Provide the [x, y] coordinate of the cell's center where the given text is located.  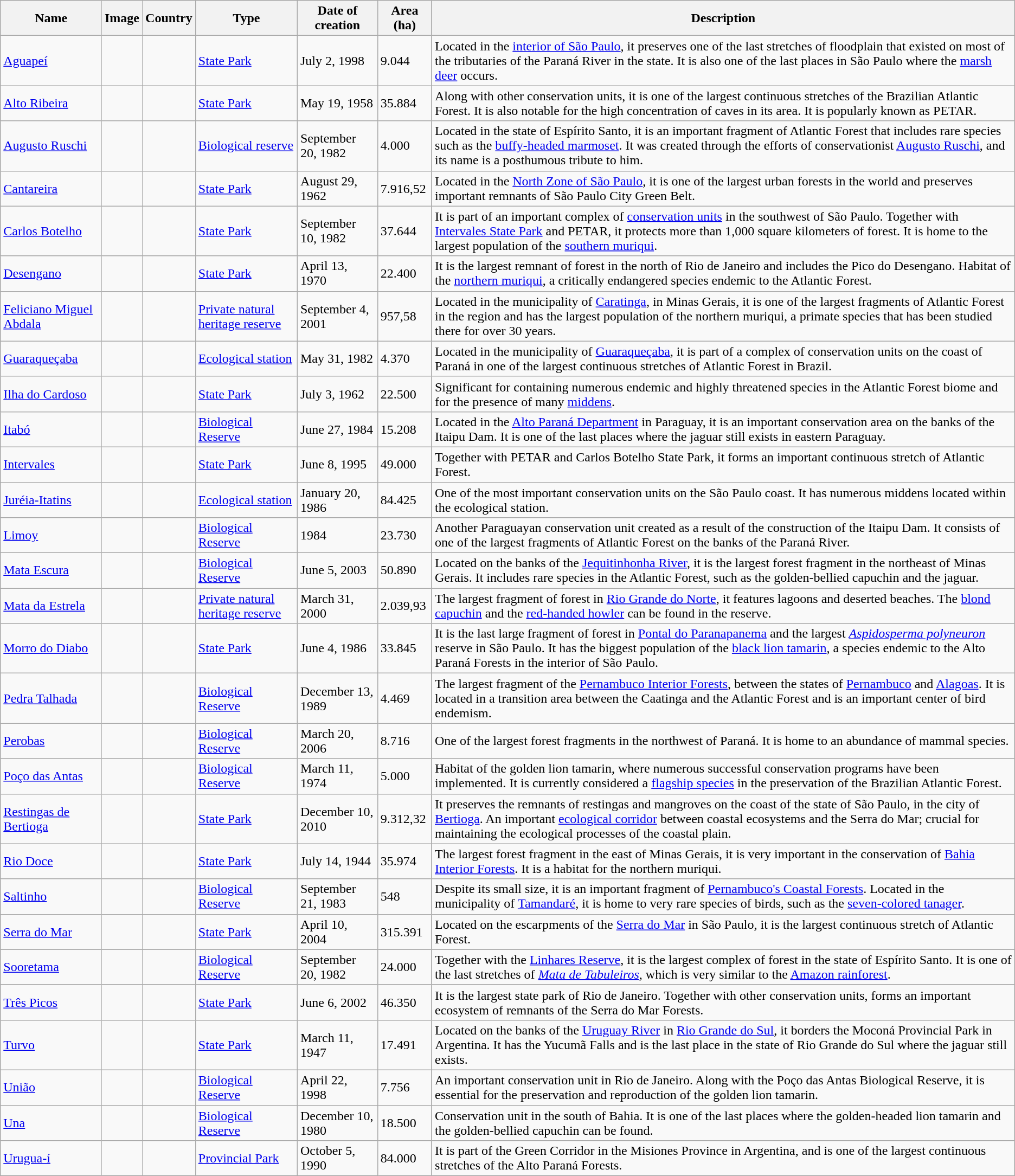
24.000 [404, 967]
Feliciano Miguel Abdala [51, 316]
7.756 [404, 1088]
March 11, 1974 [337, 776]
33.845 [404, 648]
April 22, 1998 [337, 1088]
June 4, 1986 [337, 648]
October 5, 1990 [337, 1158]
July 14, 1944 [337, 861]
22.500 [404, 394]
Located on the escarpments of the Serra do Mar in São Paulo, it is the largest continuous stretch of Atlantic Forest. [723, 931]
23.730 [404, 536]
Morro do Diabo [51, 648]
Turvo [51, 1045]
1984 [337, 536]
December 10, 1980 [337, 1122]
March 31, 2000 [337, 606]
June 6, 2002 [337, 1002]
46.350 [404, 1002]
Serra do Mar [51, 931]
March 11, 1947 [337, 1045]
March 20, 2006 [337, 741]
Perobas [51, 741]
One of the most important conservation units on the São Paulo coast. It has numerous middens located within the ecological station. [723, 500]
April 13, 1970 [337, 273]
Together with PETAR and Carlos Botelho State Park, it forms an important continuous stretch of Atlantic Forest. [723, 464]
957,58 [404, 316]
Country [169, 18]
Pedra Talhada [51, 698]
9.044 [404, 61]
Augusto Ruschi [51, 146]
Urugua-í [51, 1158]
January 20, 1986 [337, 500]
49.000 [404, 464]
Juréia-Itatins [51, 500]
August 29, 1962 [337, 189]
4.469 [404, 698]
July 3, 1962 [337, 394]
September 21, 1983 [337, 897]
September 10, 1982 [337, 231]
Significant for containing numerous endemic and highly threatened species in the Atlantic Forest biome and for the presence of many middens. [723, 394]
5.000 [404, 776]
8.716 [404, 741]
December 13, 1989 [337, 698]
Image [121, 18]
Aguapeí [51, 61]
Rio Doce [51, 861]
18.500 [404, 1122]
Alto Ribeira [51, 103]
37.644 [404, 231]
35.884 [404, 103]
315.391 [404, 931]
15.208 [404, 429]
35.974 [404, 861]
84.425 [404, 500]
9.312,32 [404, 819]
Description [723, 18]
Name [51, 18]
Itabó [51, 429]
União [51, 1088]
548 [404, 897]
Limoy [51, 536]
Biological reserve [246, 146]
2.039,93 [404, 606]
17.491 [404, 1045]
Type [246, 18]
It is part of the Green Corridor in the Misiones Province in Argentina, and is one of the largest continuous stretches of the Alto Paraná Forests. [723, 1158]
Sooretama [51, 967]
7.916,52 [404, 189]
4.370 [404, 359]
June 27, 1984 [337, 429]
December 10, 2010 [337, 819]
June 5, 2003 [337, 570]
Desengano [51, 273]
Mata da Estrela [51, 606]
Três Picos [51, 1002]
Provincial Park [246, 1158]
50.890 [404, 570]
May 19, 1958 [337, 103]
4.000 [404, 146]
Carlos Botelho [51, 231]
Mata Escura [51, 570]
Area (ha) [404, 18]
Guaraqueçaba [51, 359]
Poço das Antas [51, 776]
Restingas de Bertioga [51, 819]
One of the largest forest fragments in the northwest of Paraná. It is home to an abundance of mammal species. [723, 741]
Una [51, 1122]
Saltinho [51, 897]
April 10, 2004 [337, 931]
September 4, 2001 [337, 316]
22.400 [404, 273]
84.000 [404, 1158]
Intervales [51, 464]
May 31, 1982 [337, 359]
Cantareira [51, 189]
July 2, 1998 [337, 61]
Date of creation [337, 18]
June 8, 1995 [337, 464]
Ilha do Cardoso [51, 394]
